Detect which cell encompasses the target text, then output its [x, y] center coordinate. 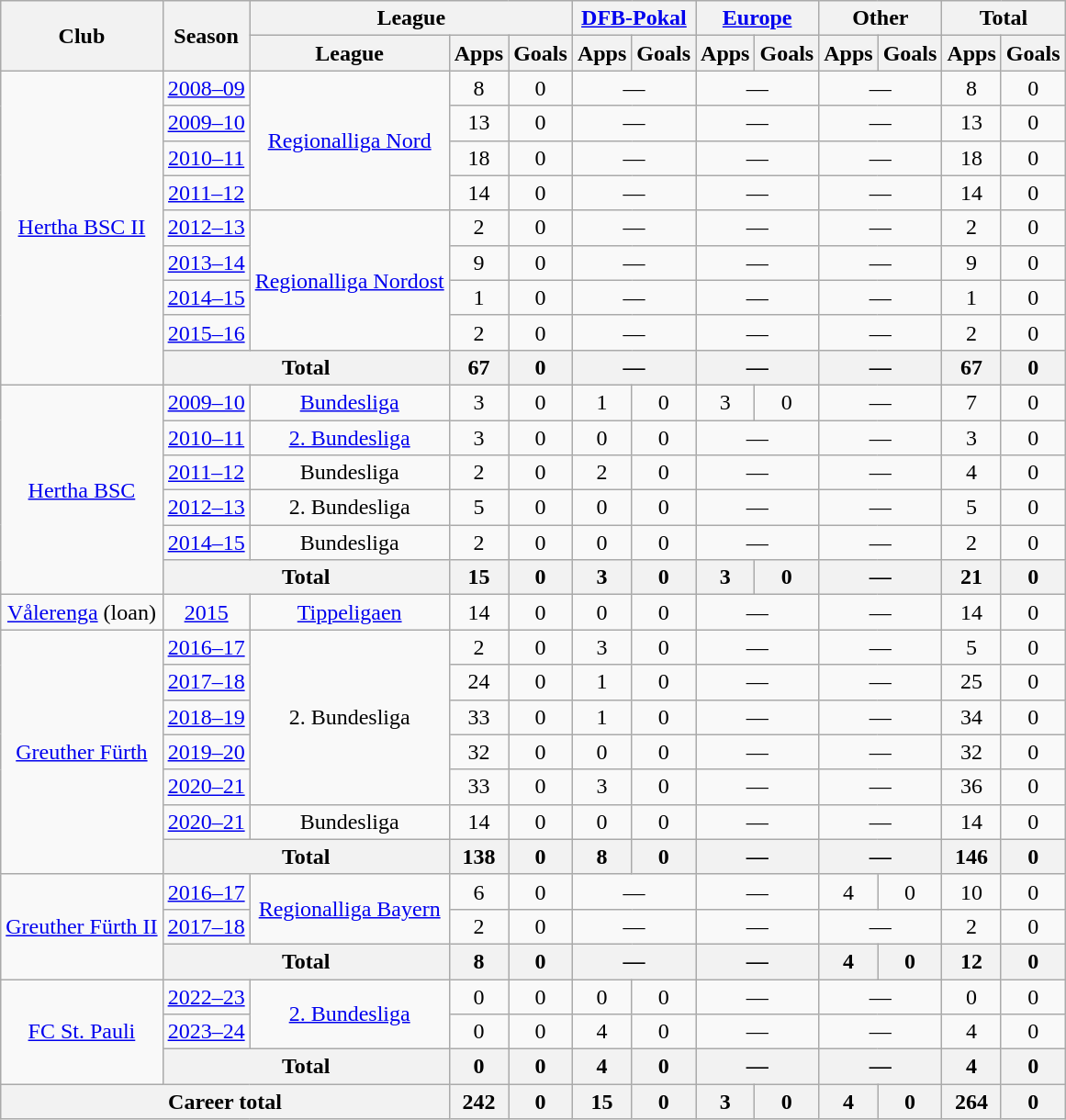
146 [971, 857]
2023–24 [206, 1032]
DFB-Pokal [634, 18]
Club [82, 36]
Greuther Fürth [82, 752]
25 [971, 682]
Regionalliga Nordost [349, 280]
FC St. Pauli [82, 1031]
242 [478, 1102]
12 [971, 961]
10 [971, 891]
Vålerenga (loan) [82, 612]
2008–09 [206, 88]
2015–16 [206, 332]
2018–19 [206, 717]
264 [971, 1102]
2022–23 [206, 996]
Hertha BSC [82, 489]
21 [971, 577]
Europe [757, 18]
2019–20 [206, 752]
Regionalliga Bayern [349, 909]
Regionalliga Nord [349, 140]
34 [971, 717]
2013–14 [206, 263]
Hertha BSC II [82, 228]
Other [881, 18]
Greuther Fürth II [82, 926]
6 [478, 891]
24 [478, 682]
Season [206, 36]
36 [971, 787]
138 [478, 857]
7 [971, 402]
Career total [225, 1102]
2015 [206, 612]
Tippeligaen [349, 612]
